Scan for the cell matching the given text and deliver its (X, Y) coordinate at center. 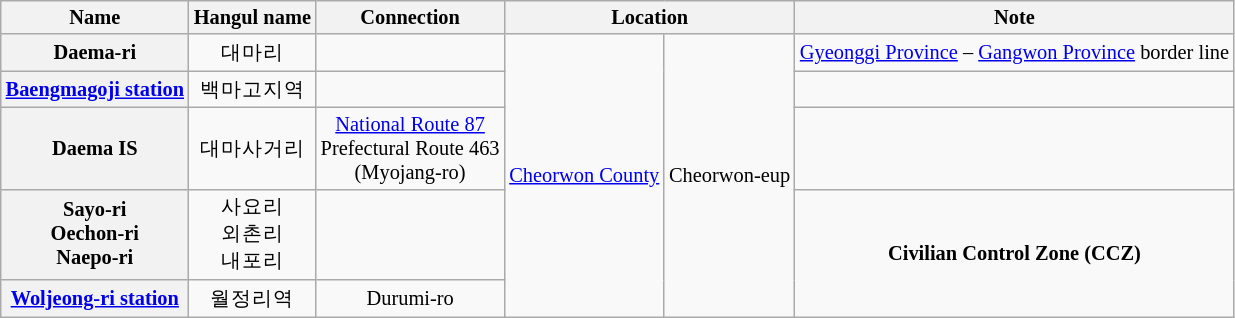
Sayo-riOechon-riNaepo-ri (95, 234)
Connection (410, 17)
Woljeong-ri station (95, 298)
Daema IS (95, 148)
Durumi-ro (410, 298)
Note (1014, 17)
월정리역 (252, 298)
Baengmagoji station (95, 90)
Cheorwon-eup (730, 175)
Name (95, 17)
Hangul name (252, 17)
National Route 87Prefectural Route 463(Myojang-ro) (410, 148)
Civilian Control Zone (CCZ) (1014, 252)
Gyeonggi Province – Gangwon Province border line (1014, 52)
백마고지역 (252, 90)
사요리외촌리내포리 (252, 234)
Cheorwon County (584, 175)
대마사거리 (252, 148)
Location (650, 17)
Daema-ri (95, 52)
대마리 (252, 52)
